Pinpoint the cell where the given text exists, returning its [x, y] midpoint coordinate. 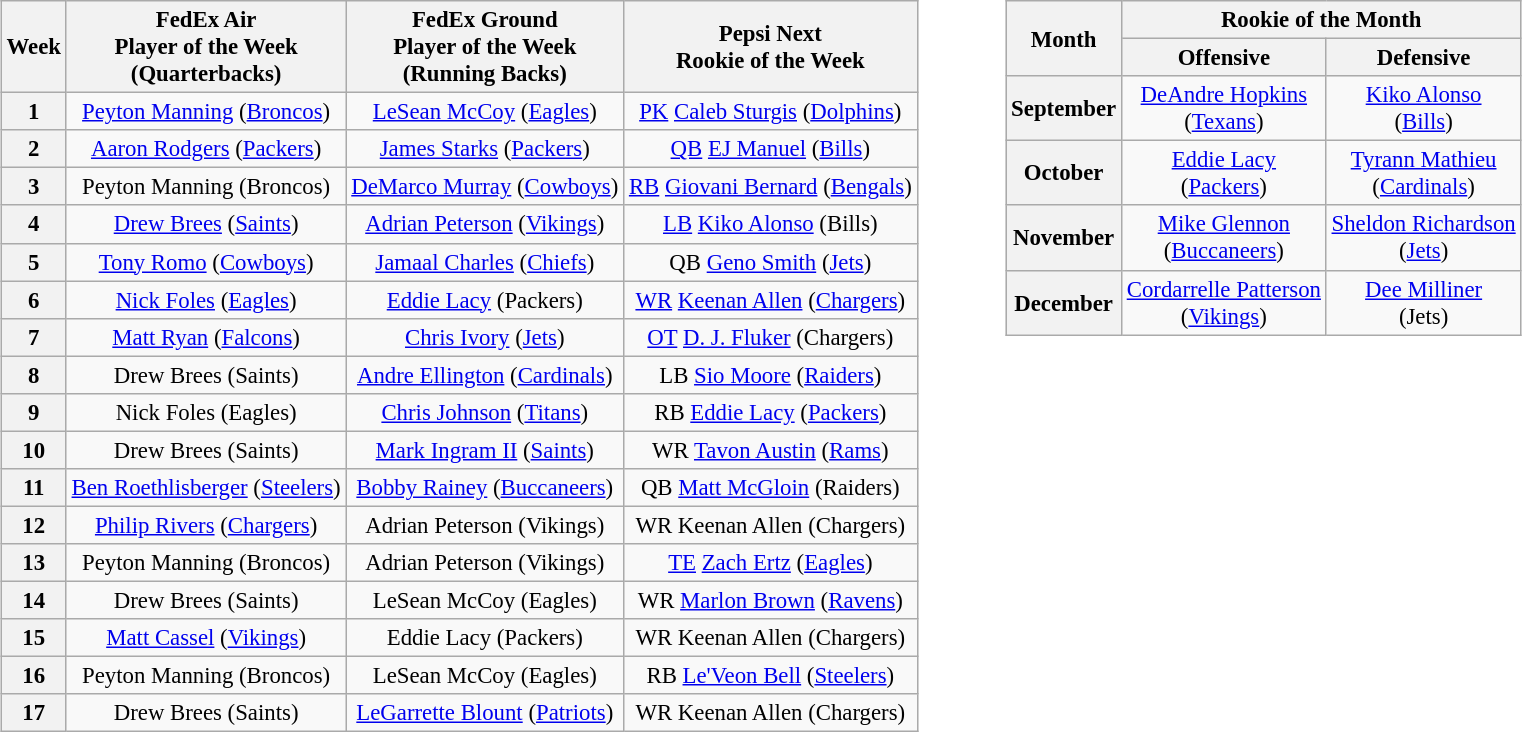
RB Giovani Bernard (Bengals) [770, 187]
Mike Glennon(Buccaneers) [1224, 238]
17 [34, 713]
September [1064, 108]
15 [34, 638]
4 [34, 224]
Pepsi NextRookie of the Week [770, 47]
Defensive [1424, 58]
Rookie of the Month [1321, 20]
PK Caleb Sturgis (Dolphins) [770, 112]
16 [34, 676]
WR Tavon Austin (Rams) [770, 450]
James Starks (Packers) [485, 149]
12 [34, 525]
Tony Romo (Cowboys) [206, 262]
Tyrann Mathieu(Cardinals) [1424, 174]
Mark Ingram II (Saints) [485, 450]
Matt Ryan (Falcons) [206, 337]
Jamaal Charles (Chiefs) [485, 262]
3 [34, 187]
QB Geno Smith (Jets) [770, 262]
FedEx GroundPlayer of the Week(Running Backs) [485, 47]
14 [34, 600]
Eddie Lacy(Packers) [1224, 174]
8 [34, 375]
October [1064, 174]
Sheldon Richardson(Jets) [1424, 238]
LeGarrette Blount (Patriots) [485, 713]
Chris Johnson (Titans) [485, 412]
Ben Roethlisberger (Steelers) [206, 488]
13 [34, 563]
Week [34, 47]
Aaron Rodgers (Packers) [206, 149]
Cordarrelle Patterson(Vikings) [1224, 302]
7 [34, 337]
QB Matt McGloin (Raiders) [770, 488]
Philip Rivers (Chargers) [206, 525]
1 [34, 112]
WR Marlon Brown (Ravens) [770, 600]
10 [34, 450]
Offensive [1224, 58]
Month [1064, 38]
OT D. J. Fluker (Chargers) [770, 337]
TE Zach Ertz (Eagles) [770, 563]
December [1064, 302]
6 [34, 300]
Chris Ivory (Jets) [485, 337]
DeAndre Hopkins(Texans) [1224, 108]
2 [34, 149]
LB Sio Moore (Raiders) [770, 375]
FedEx AirPlayer of the Week(Quarterbacks) [206, 47]
11 [34, 488]
November [1064, 238]
DeMarco Murray (Cowboys) [485, 187]
QB EJ Manuel (Bills) [770, 149]
RB Le'Veon Bell (Steelers) [770, 676]
Dee Milliner(Jets) [1424, 302]
Matt Cassel (Vikings) [206, 638]
LB Kiko Alonso (Bills) [770, 224]
Andre Ellington (Cardinals) [485, 375]
Kiko Alonso(Bills) [1424, 108]
5 [34, 262]
9 [34, 412]
RB Eddie Lacy (Packers) [770, 412]
Bobby Rainey (Buccaneers) [485, 488]
